For the text-containing cell, return its midpoint in [x, y] coordinate format. 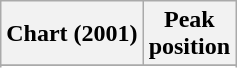
Chart (2001) [72, 34]
Peakposition [189, 34]
